Determine the (x, y) coordinate at the center of the cell enclosing the given text.  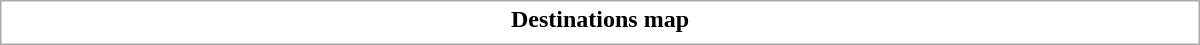
Destinations map (600, 19)
